Capture the cell that displays the provided text and extract its (X, Y) central coordinate. 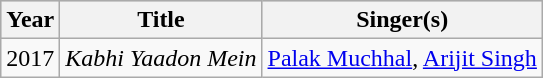
Year (30, 20)
Title (161, 20)
2017 (30, 58)
Palak Muchhal, Arijit Singh (402, 58)
Kabhi Yaadon Mein (161, 58)
Singer(s) (402, 20)
